Find where the given text appears and provide that cell's center as (X, Y) coordinate. 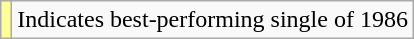
Indicates best-performing single of 1986 (213, 20)
